Pinpoint the cell where the given text exists, returning its (x, y) midpoint coordinate. 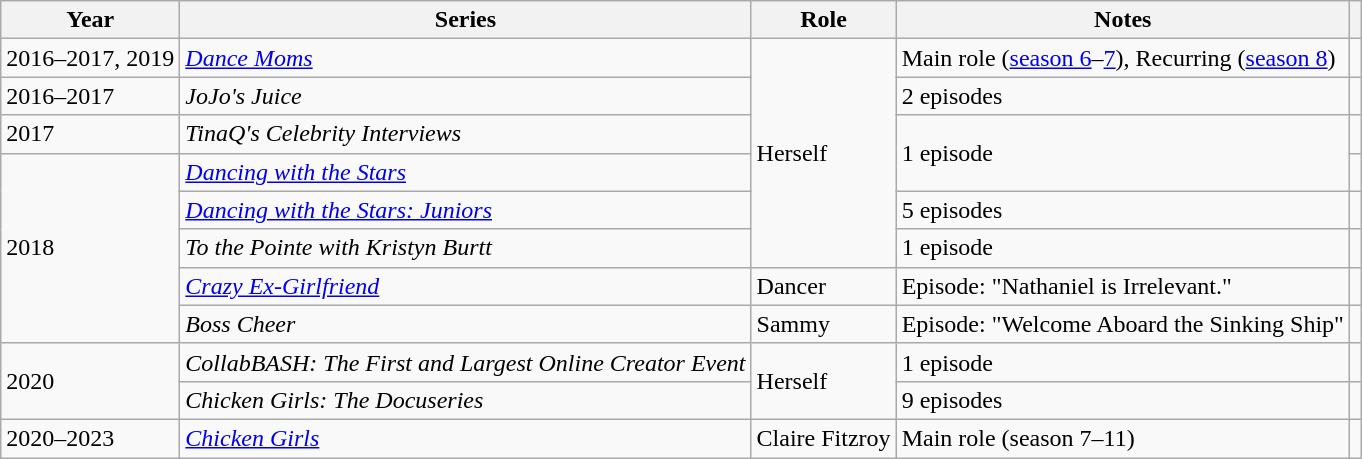
2020–2023 (90, 438)
To the Pointe with Kristyn Burtt (466, 248)
Main role (season 7–11) (1122, 438)
Chicken Girls: The Docuseries (466, 400)
9 episodes (1122, 400)
Crazy Ex-Girlfriend (466, 286)
Sammy (824, 324)
CollabBASH: The First and Largest Online Creator Event (466, 362)
TinaQ's Celebrity Interviews (466, 134)
Chicken Girls (466, 438)
2017 (90, 134)
2 episodes (1122, 96)
Boss Cheer (466, 324)
Notes (1122, 20)
Episode: "Nathaniel is Irrelevant." (1122, 286)
Series (466, 20)
Dancing with the Stars (466, 172)
JoJo's Juice (466, 96)
Main role (season 6–7), Recurring (season 8) (1122, 58)
2016–2017 (90, 96)
Role (824, 20)
5 episodes (1122, 210)
Year (90, 20)
Dancing with the Stars: Juniors (466, 210)
Dance Moms (466, 58)
Claire Fitzroy (824, 438)
Episode: "Welcome Aboard the Sinking Ship" (1122, 324)
2016–2017, 2019 (90, 58)
Dancer (824, 286)
2018 (90, 248)
2020 (90, 381)
